Return (X, Y) of the center of cell containing provided text 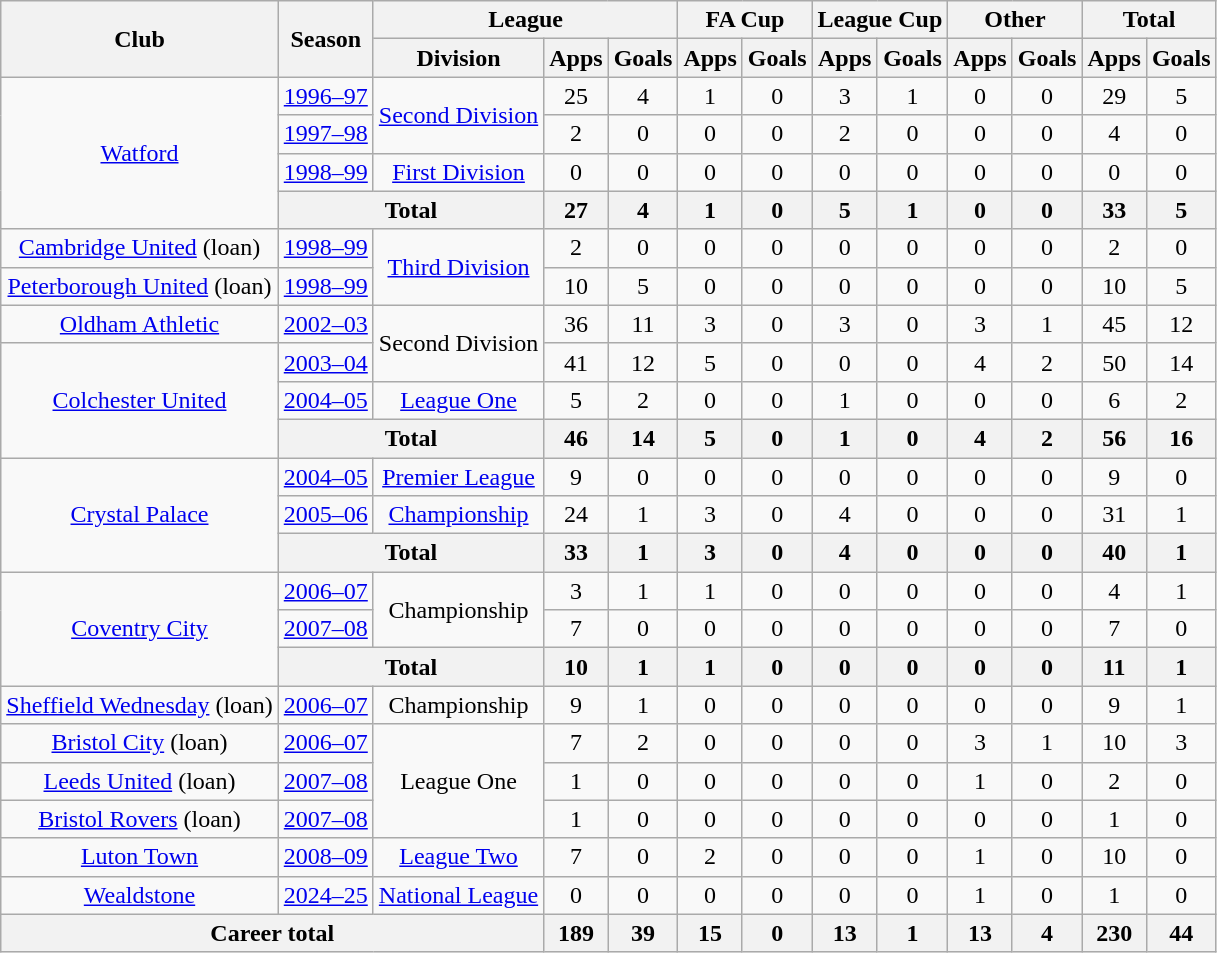
31 (1114, 515)
Cambridge United (loan) (140, 248)
6 (1114, 400)
Leeds United (loan) (140, 781)
Oldham Athletic (140, 324)
230 (1114, 933)
Season (326, 39)
Division (458, 58)
2005–06 (326, 515)
Sheffield Wednesday (loan) (140, 705)
44 (1181, 933)
Third Division (458, 267)
Premier League (458, 477)
15 (710, 933)
Career total (272, 933)
46 (576, 438)
Luton Town (140, 857)
League (526, 20)
56 (1114, 438)
36 (576, 324)
Bristol Rovers (loan) (140, 819)
1996–97 (326, 96)
Colchester United (140, 400)
29 (1114, 96)
2003–04 (326, 362)
27 (576, 210)
2002–03 (326, 324)
2008–09 (326, 857)
50 (1114, 362)
League Cup (880, 20)
2024–25 (326, 895)
40 (1114, 553)
1997–98 (326, 134)
39 (643, 933)
189 (576, 933)
Wealdstone (140, 895)
Club (140, 39)
45 (1114, 324)
Other (1015, 20)
25 (576, 96)
First Division (458, 172)
FA Cup (745, 20)
16 (1181, 438)
Watford (140, 153)
Bristol City (loan) (140, 743)
Crystal Palace (140, 515)
Peterborough United (loan) (140, 286)
National League (458, 895)
League Two (458, 857)
Coventry City (140, 629)
24 (576, 515)
41 (576, 362)
